For the text-containing cell, return its midpoint in [x, y] coordinate format. 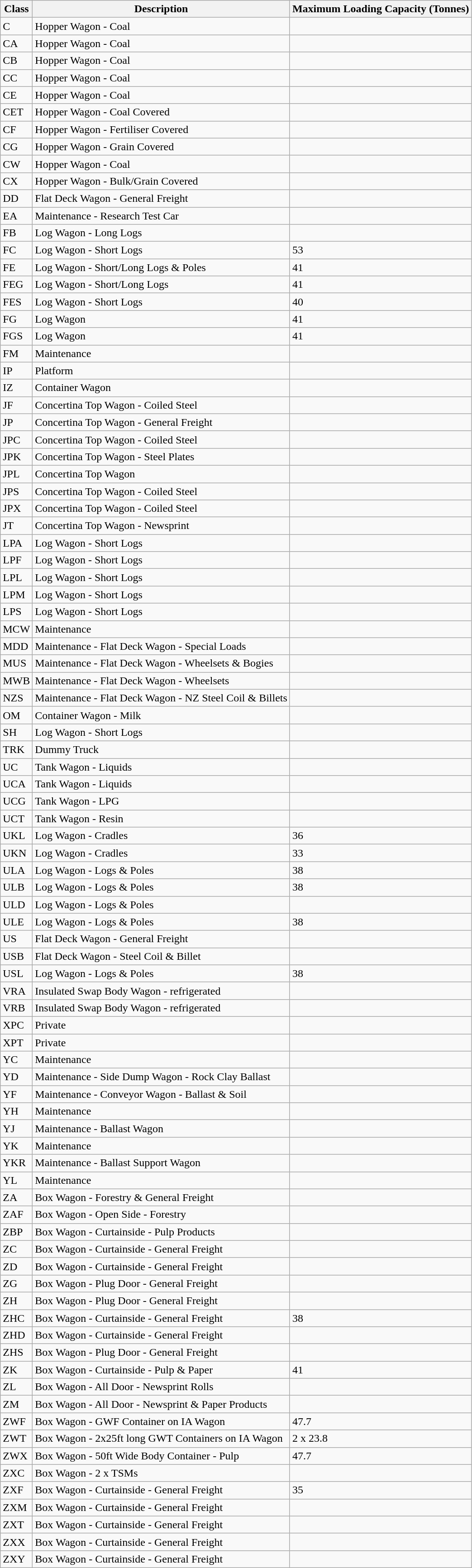
OM [16, 715]
ZBP [16, 1232]
Maintenance - Ballast Support Wagon [161, 1163]
SH [16, 732]
ZC [16, 1249]
Maintenance - Flat Deck Wagon - NZ Steel Coil & Billets [161, 698]
Dummy Truck [161, 749]
Hopper Wagon - Bulk/Grain Covered [161, 181]
Maintenance - Flat Deck Wagon - Wheelsets [161, 681]
YD [16, 1077]
JPC [16, 439]
CC [16, 78]
ZXY [16, 1559]
UC [16, 767]
MWB [16, 681]
Log Wagon - Short/Long Logs & Poles [161, 267]
JPL [16, 474]
ZG [16, 1283]
ZWT [16, 1439]
LPS [16, 612]
Hopper Wagon - Grain Covered [161, 147]
Hopper Wagon - Coal Covered [161, 112]
33 [381, 853]
ZHC [16, 1318]
JPK [16, 457]
ZHD [16, 1335]
MDD [16, 646]
ULE [16, 922]
UKL [16, 836]
YJ [16, 1129]
ZXM [16, 1507]
FEG [16, 285]
ULD [16, 905]
UCG [16, 801]
ZXX [16, 1542]
Maintenance - Research Test Car [161, 216]
MUS [16, 663]
ZWX [16, 1456]
Box Wagon - Forestry & General Freight [161, 1197]
IZ [16, 388]
Box Wagon - 2 x TSMs [161, 1473]
ZH [16, 1301]
YL [16, 1180]
ULB [16, 887]
Container Wagon - Milk [161, 715]
LPF [16, 560]
JF [16, 405]
LPM [16, 595]
ULA [16, 870]
VRB [16, 1008]
XPT [16, 1042]
CA [16, 43]
CE [16, 95]
MCW [16, 629]
LPL [16, 577]
2 x 23.8 [381, 1439]
USL [16, 973]
Box Wagon - GWF Container on IA Wagon [161, 1421]
Description [161, 9]
JPS [16, 491]
UKN [16, 853]
Maximum Loading Capacity (Tonnes) [381, 9]
ZA [16, 1197]
YH [16, 1111]
Maintenance - Ballast Wagon [161, 1129]
Box Wagon - Curtainside - Pulp Products [161, 1232]
CB [16, 61]
Log Wagon - Long Logs [161, 233]
Concertina Top Wagon - Newsprint [161, 526]
XPC [16, 1025]
ZXT [16, 1525]
CW [16, 164]
Flat Deck Wagon - Steel Coil & Billet [161, 956]
Class [16, 9]
ZHS [16, 1353]
Box Wagon - Curtainside - Pulp & Paper [161, 1370]
Concertina Top Wagon - Steel Plates [161, 457]
YF [16, 1094]
ZK [16, 1370]
CET [16, 112]
Log Wagon - Short/Long Logs [161, 285]
DD [16, 198]
CF [16, 129]
USB [16, 956]
Box Wagon - 2x25ft long GWT Containers on IA Wagon [161, 1439]
US [16, 939]
FES [16, 302]
FE [16, 267]
ZXC [16, 1473]
YC [16, 1060]
Maintenance - Side Dump Wagon - Rock Clay Ballast [161, 1077]
UCA [16, 784]
YK [16, 1146]
FB [16, 233]
JP [16, 422]
CG [16, 147]
YKR [16, 1163]
C [16, 26]
Box Wagon - Open Side - Forestry [161, 1215]
ZD [16, 1266]
Maintenance - Conveyor Wagon - Ballast & Soil [161, 1094]
LPA [16, 543]
Hopper Wagon - Fertiliser Covered [161, 129]
Maintenance - Flat Deck Wagon - Wheelsets & Bogies [161, 663]
JT [16, 526]
Box Wagon - 50ft Wide Body Container - Pulp [161, 1456]
Box Wagon - All Door - Newsprint Rolls [161, 1387]
ZL [16, 1387]
ZXF [16, 1490]
FC [16, 250]
35 [381, 1490]
53 [381, 250]
40 [381, 302]
36 [381, 836]
FG [16, 319]
Container Wagon [161, 388]
FM [16, 353]
TRK [16, 749]
Box Wagon - All Door - Newsprint & Paper Products [161, 1404]
EA [16, 216]
Tank Wagon - LPG [161, 801]
Concertina Top Wagon - General Freight [161, 422]
CX [16, 181]
ZM [16, 1404]
JPX [16, 509]
Tank Wagon - Resin [161, 819]
ZWF [16, 1421]
VRA [16, 991]
Concertina Top Wagon [161, 474]
Platform [161, 371]
ZAF [16, 1215]
IP [16, 371]
FGS [16, 336]
Maintenance - Flat Deck Wagon - Special Loads [161, 646]
NZS [16, 698]
UCT [16, 819]
